Detect which cell encompasses the target text, then output its [X, Y] center coordinate. 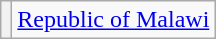
Republic of Malawi [114, 20]
